For the text-containing cell, return its midpoint in [x, y] coordinate format. 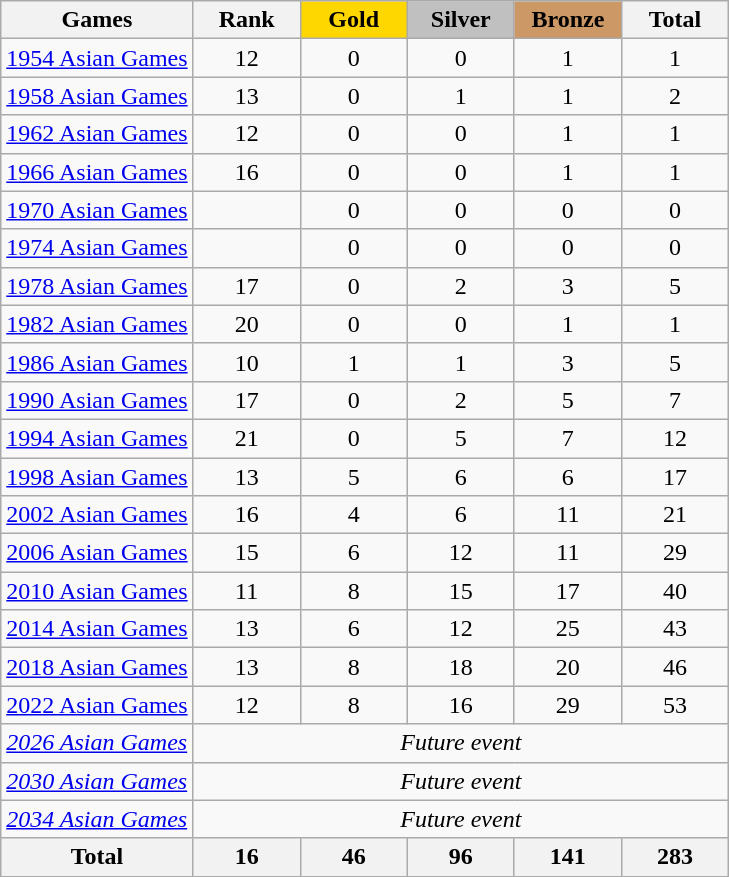
1978 Asian Games [97, 286]
1962 Asian Games [97, 134]
1954 Asian Games [97, 58]
1986 Asian Games [97, 362]
Gold [354, 20]
2010 Asian Games [97, 591]
2034 Asian Games [97, 819]
Bronze [568, 20]
Games [97, 20]
1958 Asian Games [97, 96]
141 [568, 857]
43 [674, 629]
1970 Asian Games [97, 210]
40 [674, 591]
1966 Asian Games [97, 172]
Rank [246, 20]
Silver [460, 20]
18 [460, 667]
1974 Asian Games [97, 248]
25 [568, 629]
1990 Asian Games [97, 400]
2014 Asian Games [97, 629]
1982 Asian Games [97, 324]
2002 Asian Games [97, 515]
2018 Asian Games [97, 667]
2006 Asian Games [97, 553]
2030 Asian Games [97, 781]
96 [460, 857]
53 [674, 705]
283 [674, 857]
1994 Asian Games [97, 438]
2026 Asian Games [97, 743]
10 [246, 362]
1998 Asian Games [97, 477]
2022 Asian Games [97, 705]
4 [354, 515]
